Find where the given text appears and provide that cell's center as (X, Y) coordinate. 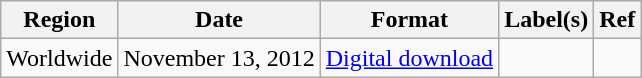
Region (60, 20)
Digital download (409, 58)
November 13, 2012 (219, 58)
Ref (618, 20)
Format (409, 20)
Date (219, 20)
Label(s) (546, 20)
Worldwide (60, 58)
